Extract the [x, y] coordinate from the center of the cell holding the provided text.  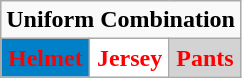
Helmet [46, 58]
Pants [204, 58]
Uniform Combination [121, 20]
Jersey [130, 58]
